Locate the cell with the specified text and output its (X, Y) center coordinate. 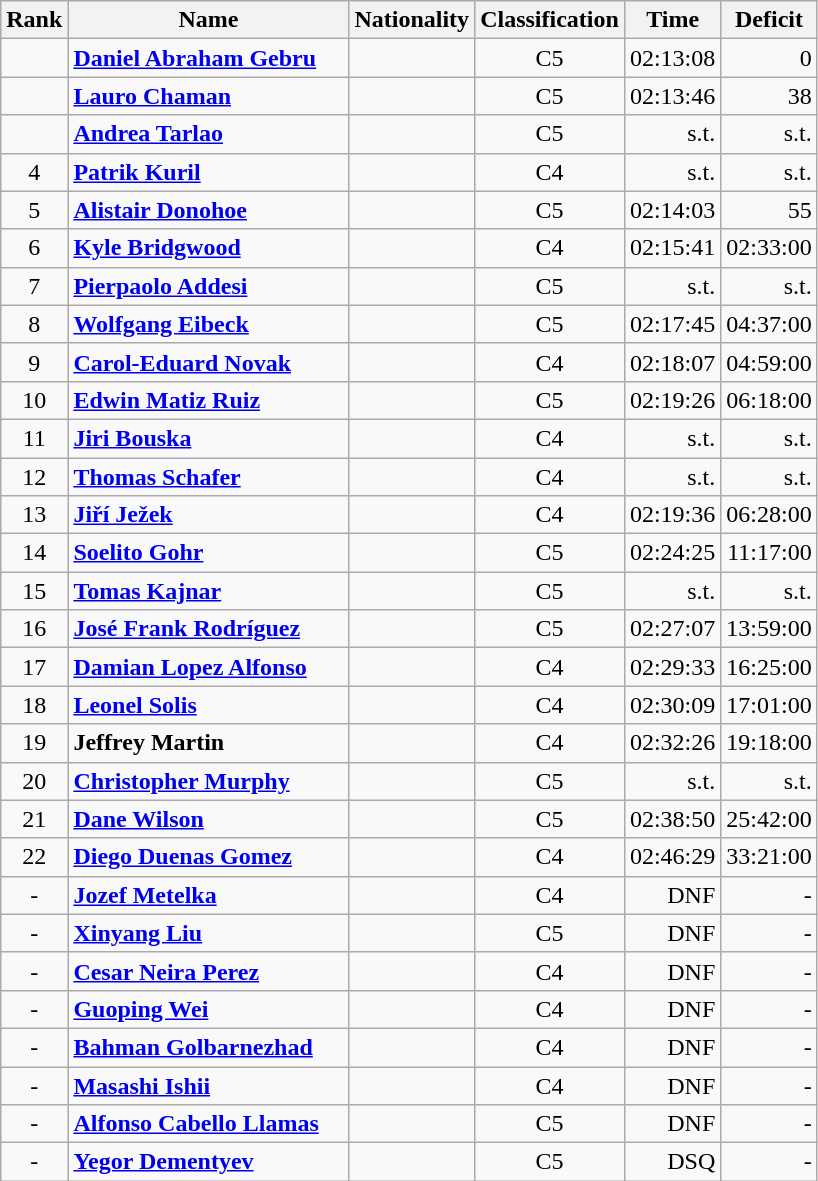
02:18:07 (672, 362)
Guoping Wei (208, 1009)
16:25:00 (769, 667)
Classification (550, 20)
5 (34, 210)
Andrea Tarlao (208, 134)
02:38:50 (672, 819)
10 (34, 400)
22 (34, 857)
19 (34, 743)
02:46:29 (672, 857)
Cesar Neira Perez (208, 971)
02:32:26 (672, 743)
17 (34, 667)
02:30:09 (672, 705)
11:17:00 (769, 553)
Jiri Bouska (208, 438)
04:59:00 (769, 362)
06:28:00 (769, 515)
Rank (34, 20)
Pierpaolo Addesi (208, 286)
6 (34, 248)
13:59:00 (769, 629)
02:33:00 (769, 248)
Thomas Schafer (208, 477)
02:27:07 (672, 629)
Time (672, 20)
33:21:00 (769, 857)
Patrik Kuril (208, 172)
20 (34, 781)
Carol-Eduard Novak (208, 362)
02:15:41 (672, 248)
Alistair Donohoe (208, 210)
Bahman Golbarnezhad (208, 1047)
18 (34, 705)
Edwin Matiz Ruiz (208, 400)
19:18:00 (769, 743)
15 (34, 591)
9 (34, 362)
02:17:45 (672, 324)
02:13:46 (672, 96)
Jeffrey Martin (208, 743)
José Frank Rodríguez (208, 629)
Alfonso Cabello Llamas (208, 1124)
02:19:26 (672, 400)
Tomas Kajnar (208, 591)
11 (34, 438)
25:42:00 (769, 819)
38 (769, 96)
04:37:00 (769, 324)
Deficit (769, 20)
Wolfgang Eibeck (208, 324)
55 (769, 210)
8 (34, 324)
Xinyang Liu (208, 933)
21 (34, 819)
16 (34, 629)
02:13:08 (672, 58)
DSQ (672, 1162)
Leonel Solis (208, 705)
Masashi Ishii (208, 1085)
06:18:00 (769, 400)
02:24:25 (672, 553)
14 (34, 553)
Jozef Metelka (208, 895)
Daniel Abraham Gebru (208, 58)
13 (34, 515)
Nationality (412, 20)
17:01:00 (769, 705)
Lauro Chaman (208, 96)
02:19:36 (672, 515)
Soelito Gohr (208, 553)
Name (208, 20)
Christopher Murphy (208, 781)
12 (34, 477)
Kyle Bridgwood (208, 248)
02:29:33 (672, 667)
Diego Duenas Gomez (208, 857)
4 (34, 172)
Dane Wilson (208, 819)
0 (769, 58)
Damian Lopez Alfonso (208, 667)
Jiří Ježek (208, 515)
02:14:03 (672, 210)
7 (34, 286)
Yegor Dementyev (208, 1162)
